Provide the [X, Y] coordinate of the cell's center where the given text is located.  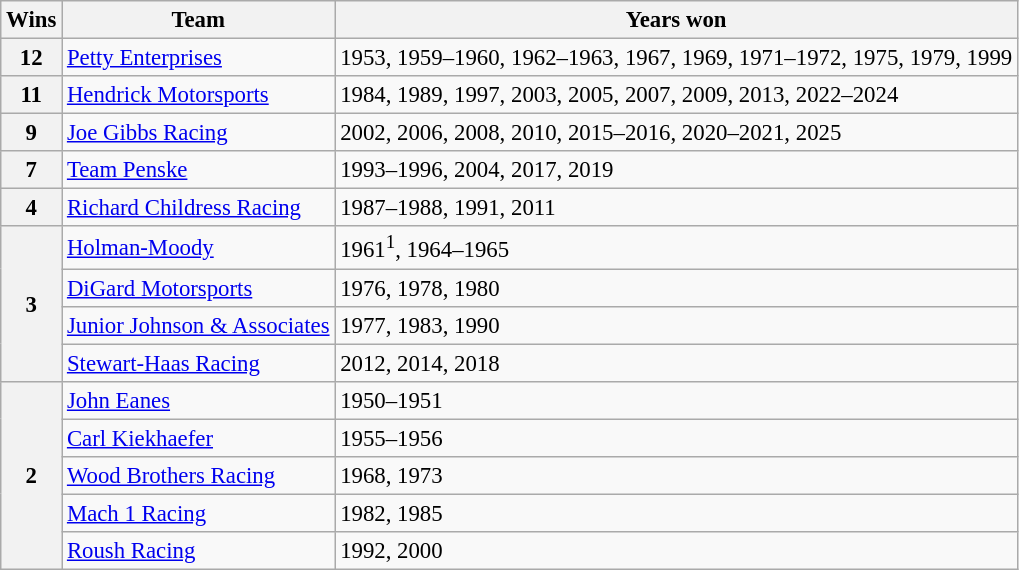
2012, 2014, 2018 [676, 363]
1950–1951 [676, 400]
1993–1996, 2004, 2017, 2019 [676, 170]
Years won [676, 20]
1968, 1973 [676, 476]
1976, 1978, 1980 [676, 288]
Hendrick Motorsports [198, 95]
9 [32, 133]
1984, 1989, 1997, 2003, 2005, 2007, 2009, 2013, 2022–2024 [676, 95]
2 [32, 475]
Team [198, 20]
Junior Johnson & Associates [198, 325]
Petty Enterprises [198, 58]
2002, 2006, 2008, 2010, 2015–2016, 2020–2021, 2025 [676, 133]
1955–1956 [676, 438]
19611, 1964–1965 [676, 247]
1953, 1959–1960, 1962–1963, 1967, 1969, 1971–1972, 1975, 1979, 1999 [676, 58]
7 [32, 170]
Joe Gibbs Racing [198, 133]
1977, 1983, 1990 [676, 325]
1992, 2000 [676, 551]
Carl Kiekhaefer [198, 438]
Mach 1 Racing [198, 513]
Stewart-Haas Racing [198, 363]
12 [32, 58]
11 [32, 95]
Richard Childress Racing [198, 208]
Roush Racing [198, 551]
Wins [32, 20]
Team Penske [198, 170]
1982, 1985 [676, 513]
DiGard Motorsports [198, 288]
Holman-Moody [198, 247]
Wood Brothers Racing [198, 476]
1987–1988, 1991, 2011 [676, 208]
John Eanes [198, 400]
4 [32, 208]
3 [32, 304]
